For the text-containing cell, return its midpoint in (X, Y) coordinate format. 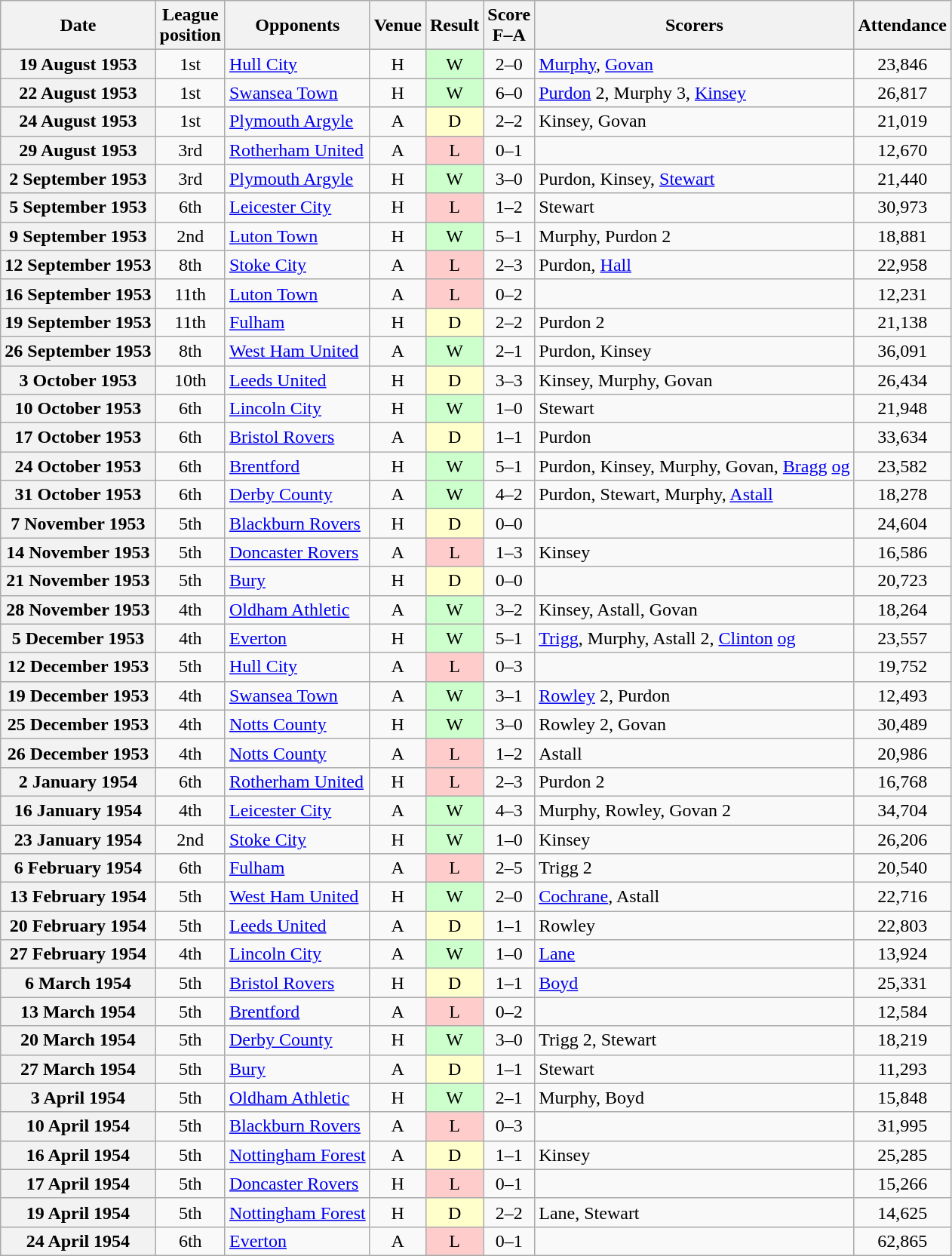
20,723 (902, 581)
4–2 (509, 495)
Murphy, Govan (694, 64)
12,670 (902, 150)
24 October 1953 (78, 466)
6–0 (509, 93)
34,704 (902, 810)
20 March 1954 (78, 1040)
21,019 (902, 121)
6 February 1954 (78, 868)
Purdon, Kinsey, Stewart (694, 179)
19,752 (902, 667)
29 August 1953 (78, 150)
21,440 (902, 179)
21 November 1953 (78, 581)
Astall (694, 753)
11,293 (902, 1069)
20 February 1954 (78, 926)
16 September 1953 (78, 293)
Kinsey, Govan (694, 121)
12 December 1953 (78, 667)
14,625 (902, 1212)
Trigg 2, Stewart (694, 1040)
Opponents (297, 26)
14 November 1953 (78, 552)
30,489 (902, 724)
33,634 (902, 438)
6 March 1954 (78, 983)
26 December 1953 (78, 753)
12,584 (902, 1012)
12 September 1953 (78, 265)
3–1 (509, 696)
3–2 (509, 610)
17 April 1954 (78, 1184)
16 January 1954 (78, 810)
Purdon, Stewart, Murphy, Astall (694, 495)
5 September 1953 (78, 207)
12,231 (902, 293)
22 August 1953 (78, 93)
Purdon 2, Murphy 3, Kinsey (694, 93)
21,138 (902, 322)
21,948 (902, 409)
7 November 1953 (78, 524)
62,865 (902, 1241)
Date (78, 26)
30,973 (902, 207)
Lane (694, 954)
4–3 (509, 810)
22,803 (902, 926)
Scorers (694, 26)
10 October 1953 (78, 409)
19 September 1953 (78, 322)
22,716 (902, 897)
27 February 1954 (78, 954)
Kinsey, Astall, Govan (694, 610)
13,924 (902, 954)
Murphy, Boyd (694, 1098)
1–3 (509, 552)
Murphy, Rowley, Govan 2 (694, 810)
Rowley 2, Purdon (694, 696)
22,958 (902, 265)
Result (454, 26)
10th (190, 379)
Purdon, Kinsey, Murphy, Govan, Bragg og (694, 466)
Murphy, Purdon 2 (694, 236)
16,586 (902, 552)
26 September 1953 (78, 351)
23,557 (902, 638)
25 December 1953 (78, 724)
12,493 (902, 696)
Rowley 2, Govan (694, 724)
Lane, Stewart (694, 1212)
28 November 1953 (78, 610)
36,091 (902, 351)
25,285 (902, 1155)
Rowley (694, 926)
18,881 (902, 236)
18,219 (902, 1040)
Purdon, Hall (694, 265)
13 March 1954 (78, 1012)
24 April 1954 (78, 1241)
16 April 1954 (78, 1155)
2 September 1953 (78, 179)
Purdon (694, 438)
3–3 (509, 379)
15,266 (902, 1184)
25,331 (902, 983)
2–5 (509, 868)
10 April 1954 (78, 1126)
18,264 (902, 610)
20,986 (902, 753)
3 October 1953 (78, 379)
26,817 (902, 93)
23,846 (902, 64)
15,848 (902, 1098)
3 April 1954 (78, 1098)
24 August 1953 (78, 121)
Trigg, Murphy, Astall 2, Clinton og (694, 638)
19 December 1953 (78, 696)
19 April 1954 (78, 1212)
13 February 1954 (78, 897)
26,206 (902, 840)
27 March 1954 (78, 1069)
Leagueposition (190, 26)
16,768 (902, 782)
2 January 1954 (78, 782)
23,582 (902, 466)
26,434 (902, 379)
ScoreF–A (509, 26)
Boyd (694, 983)
19 August 1953 (78, 64)
18,278 (902, 495)
20,540 (902, 868)
17 October 1953 (78, 438)
Kinsey, Murphy, Govan (694, 379)
Purdon, Kinsey (694, 351)
23 January 1954 (78, 840)
24,604 (902, 524)
31 October 1953 (78, 495)
Attendance (902, 26)
Trigg 2 (694, 868)
31,995 (902, 1126)
9 September 1953 (78, 236)
Venue (398, 26)
Cochrane, Astall (694, 897)
5 December 1953 (78, 638)
